Determine the (x, y) coordinate at the center of the cell enclosing the given text.  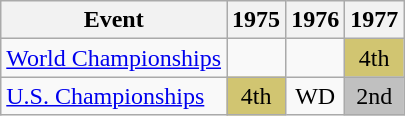
2nd (374, 96)
WD (316, 96)
1977 (374, 20)
1975 (256, 20)
Event (114, 20)
U.S. Championships (114, 96)
1976 (316, 20)
World Championships (114, 58)
